Pinpoint the cell where the given text exists, returning its [x, y] midpoint coordinate. 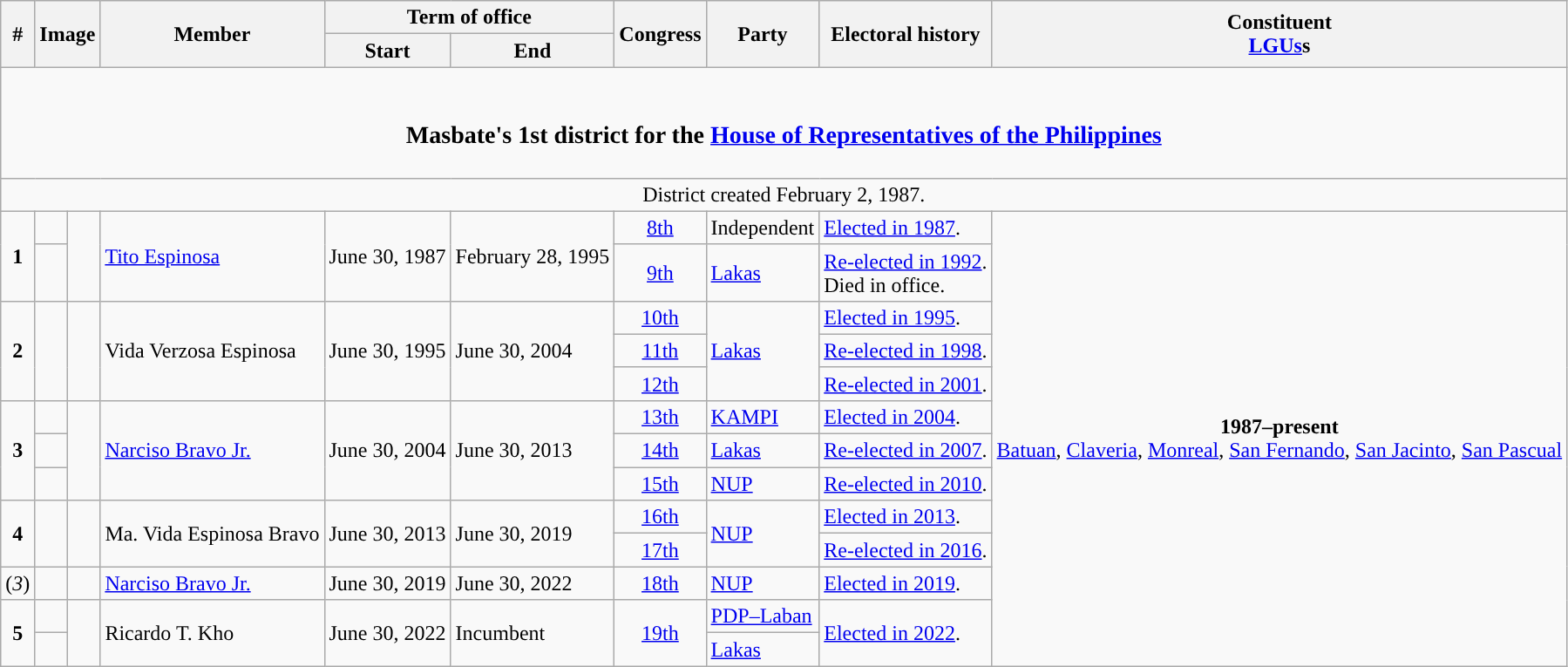
Party [763, 34]
Ricardo T. Kho [213, 633]
Re-elected in 2007. [906, 451]
Elected in 2022. [906, 633]
8th [661, 228]
ConstituentLGUss [1280, 34]
Start [387, 51]
Incumbent [533, 633]
4 [17, 534]
Term of office [469, 17]
Tito Espinosa [213, 256]
Member [213, 34]
17th [661, 550]
Vida Verzosa Espinosa [213, 351]
Re-elected in 2001. [906, 384]
Masbate's 1st district for the House of Representatives of the Philippines [784, 122]
Re-elected in 1992.Died in office. [906, 272]
February 28, 1995 [533, 256]
5 [17, 633]
Elected in 2019. [906, 583]
1987–presentBatuan, Claveria, Monreal, San Fernando, San Jacinto, San Pascual [1280, 439]
19th [661, 633]
(3) [17, 583]
15th [661, 484]
Re-elected in 1998. [906, 351]
June 30, 1987 [387, 256]
12th [661, 384]
3 [17, 450]
Ma. Vida Espinosa Bravo [213, 534]
Elected in 2013. [906, 517]
2 [17, 351]
PDP–Laban [763, 616]
1 [17, 256]
Image [68, 34]
District created February 2, 1987. [784, 194]
Elected in 2004. [906, 417]
10th [661, 317]
18th [661, 583]
KAMPI [763, 417]
Electoral history [906, 34]
11th [661, 351]
Re-elected in 2016. [906, 550]
9th [661, 272]
# [17, 34]
Elected in 1995. [906, 317]
June 30, 1995 [387, 351]
Elected in 1987. [906, 228]
Independent [763, 228]
16th [661, 517]
End [533, 51]
13th [661, 417]
Congress [661, 34]
14th [661, 451]
Re-elected in 2010. [906, 484]
